Extract the [x, y] coordinate from the center of the cell holding the provided text.  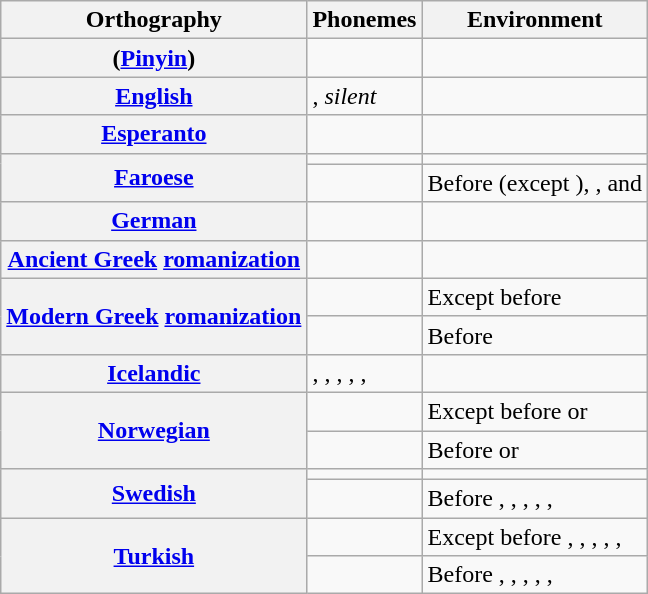
Swedish [154, 494]
English [154, 96]
Icelandic [154, 373]
Except before , , , , , [535, 537]
Before [535, 335]
Faroese [154, 178]
Orthography [154, 20]
Before or [535, 449]
Turkish [154, 556]
Norwegian [154, 430]
Phonemes [364, 20]
Ancient Greek romanization [154, 259]
(Pinyin) [154, 58]
Except before or [535, 411]
Modern Greek romanization [154, 316]
German [154, 221]
Except before [535, 297]
, , , , , [364, 373]
Before (except ), , and [535, 183]
Esperanto [154, 134]
, silent [364, 96]
Environment [535, 20]
